Scan for the cell matching the given text and deliver its [x, y] coordinate at center. 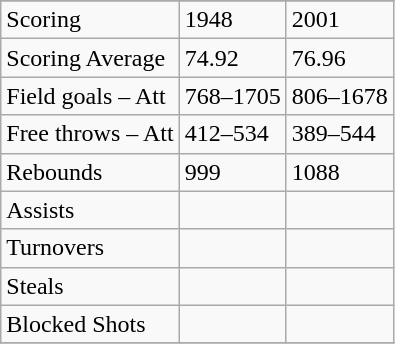
768–1705 [232, 96]
1948 [232, 20]
74.92 [232, 58]
389–544 [340, 134]
Assists [90, 210]
Steals [90, 286]
Rebounds [90, 172]
806–1678 [340, 96]
76.96 [340, 58]
Blocked Shots [90, 324]
412–534 [232, 134]
999 [232, 172]
Scoring [90, 20]
2001 [340, 20]
Free throws – Att [90, 134]
1088 [340, 172]
Turnovers [90, 248]
Scoring Average [90, 58]
Field goals – Att [90, 96]
